Provide the (X, Y) coordinate of the cell's center where the given text is located.  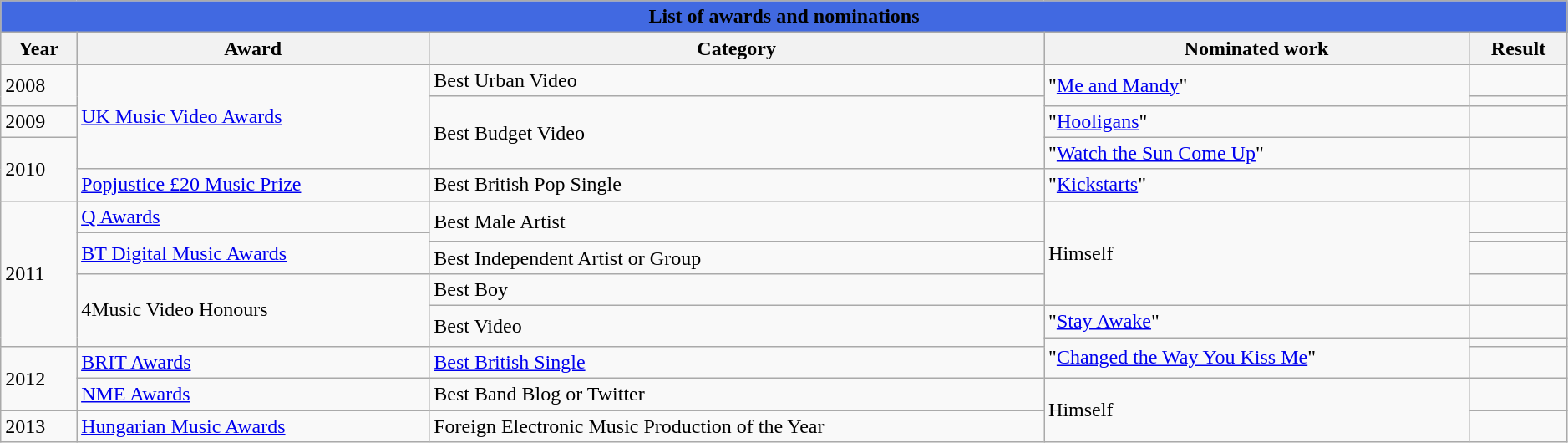
Hungarian Music Awards (253, 426)
Best Budget Video (737, 132)
Best British Pop Single (737, 185)
2013 (38, 426)
Result (1519, 48)
Q Awards (253, 216)
"Watch the Sun Come Up" (1256, 153)
Award (253, 48)
"Changed the Way You Kiss Me" (1256, 358)
Best Video (737, 326)
Best Band Blog or Twitter (737, 395)
2009 (38, 121)
Best Urban Video (737, 80)
Nominated work (1256, 48)
Foreign Electronic Music Production of the Year (737, 426)
BRIT Awards (253, 363)
2010 (38, 169)
NME Awards (253, 395)
2008 (38, 85)
Year (38, 48)
Best Male Artist (737, 221)
"Kickstarts" (1256, 185)
"Me and Mandy" (1256, 85)
2012 (38, 379)
4Music Video Honours (253, 309)
Best Independent Artist or Group (737, 257)
BT Digital Music Awards (253, 252)
Category (737, 48)
UK Music Video Awards (253, 117)
"Hooligans" (1256, 121)
Best British Single (737, 363)
Popjustice £20 Music Prize (253, 185)
List of awards and nominations (784, 17)
2011 (38, 273)
"Stay Awake" (1256, 321)
Best Boy (737, 289)
